For the text-containing cell, return its midpoint in (X, Y) coordinate format. 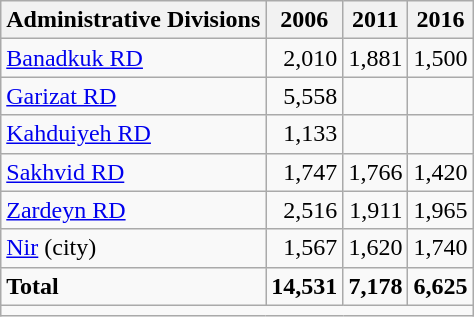
Zardeyn RD (134, 210)
1,620 (376, 248)
1,881 (376, 58)
14,531 (304, 286)
1,420 (440, 172)
7,178 (376, 286)
1,766 (376, 172)
1,500 (440, 58)
Kahduiyeh RD (134, 134)
6,625 (440, 286)
1,740 (440, 248)
Administrative Divisions (134, 20)
1,133 (304, 134)
1,567 (304, 248)
1,965 (440, 210)
Nir (city) (134, 248)
2016 (440, 20)
Banadkuk RD (134, 58)
2011 (376, 20)
2,516 (304, 210)
2006 (304, 20)
Total (134, 286)
5,558 (304, 96)
2,010 (304, 58)
Sakhvid RD (134, 172)
1,747 (304, 172)
1,911 (376, 210)
Garizat RD (134, 96)
